From the cell containing the given text, extract its center point as [x, y] coordinate. 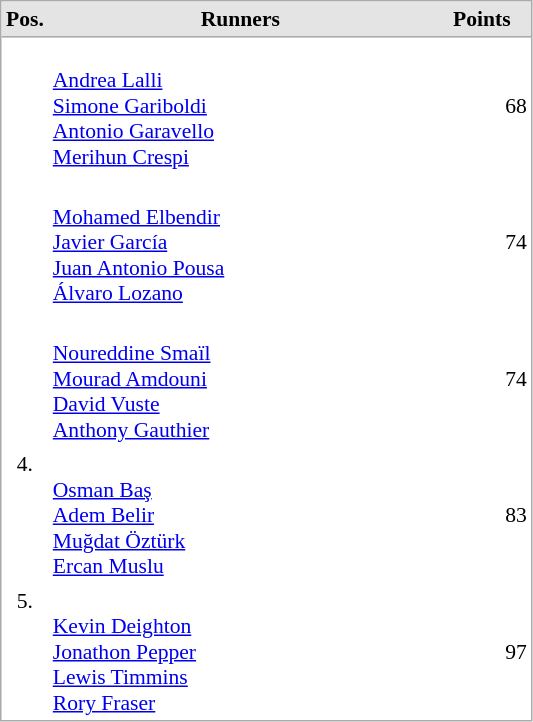
Pos. [26, 20]
97 [482, 652]
Mohamed Elbendir Javier García Juan Antonio Pousa Álvaro Lozano [240, 242]
4. [26, 515]
83 [482, 515]
Runners [240, 20]
Noureddine Smaïl Mourad Amdouni David Vuste Anthony Gauthier [240, 378]
Points [482, 20]
68 [482, 106]
Osman Baş Adem Belir Muğdat Öztürk Ercan Muslu [240, 515]
Andrea Lalli Simone Gariboldi Antonio Garavello Merihun Crespi [240, 106]
5. [26, 652]
Kevin Deighton Jonathon Pepper Lewis Timmins Rory Fraser [240, 652]
